Provide the (X, Y) coordinate of the cell's center where the given text is located.  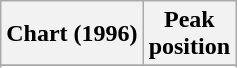
Chart (1996) (72, 34)
Peakposition (189, 34)
